From the cell containing the given text, extract its center point as [X, Y] coordinate. 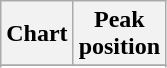
Peakposition [119, 34]
Chart [37, 34]
